Detect which cell encompasses the target text, then output its (x, y) center coordinate. 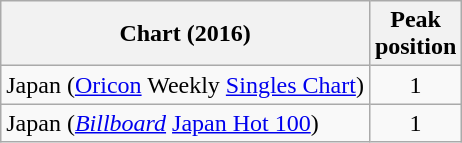
Japan (Billboard Japan Hot 100) (186, 123)
Peakposition (415, 34)
Japan (Oricon Weekly Singles Chart) (186, 85)
Chart (2016) (186, 34)
